Find where the given text appears and provide that cell's center as (x, y) coordinate. 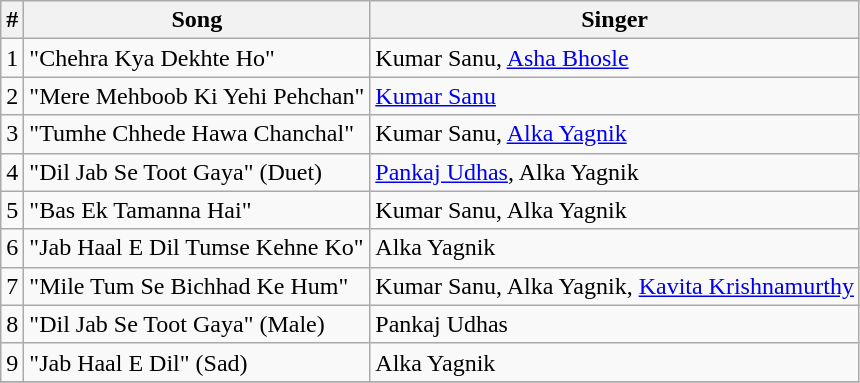
9 (12, 362)
3 (12, 134)
"Jab Haal E Dil Tumse Kehne Ko" (197, 248)
# (12, 20)
"Tumhe Chhede Hawa Chanchal" (197, 134)
"Jab Haal E Dil" (Sad) (197, 362)
Pankaj Udhas, Alka Yagnik (615, 172)
Kumar Sanu (615, 96)
8 (12, 324)
"Dil Jab Se Toot Gaya" (Duet) (197, 172)
"Bas Ek Tamanna Hai" (197, 210)
4 (12, 172)
Singer (615, 20)
6 (12, 248)
7 (12, 286)
5 (12, 210)
Kumar Sanu, Asha Bhosle (615, 58)
2 (12, 96)
"Mile Tum Se Bichhad Ke Hum" (197, 286)
"Dil Jab Se Toot Gaya" (Male) (197, 324)
Kumar Sanu, Alka Yagnik, Kavita Krishnamurthy (615, 286)
"Chehra Kya Dekhte Ho" (197, 58)
"Mere Mehboob Ki Yehi Pehchan" (197, 96)
Song (197, 20)
Pankaj Udhas (615, 324)
1 (12, 58)
